From the cell containing the given text, extract its center point as [X, Y] coordinate. 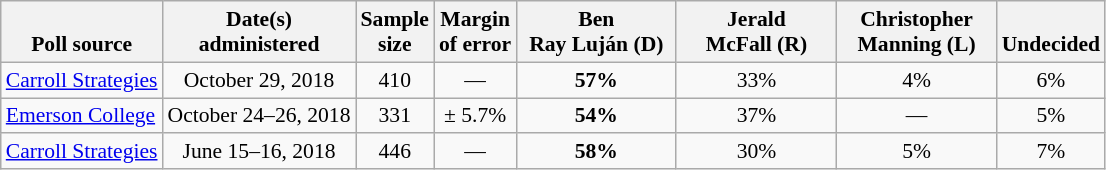
331 [395, 116]
October 24–26, 2018 [260, 116]
4% [917, 80]
33% [756, 80]
7% [1051, 152]
446 [395, 152]
57% [596, 80]
October 29, 2018 [260, 80]
Emerson College [82, 116]
± 5.7% [475, 116]
6% [1051, 80]
Undecided [1051, 32]
30% [756, 152]
410 [395, 80]
58% [596, 152]
Samplesize [395, 32]
Poll source [82, 32]
Date(s)administered [260, 32]
JeraldMcFall (R) [756, 32]
BenRay Luján (D) [596, 32]
37% [756, 116]
ChristopherManning (L) [917, 32]
Marginof error [475, 32]
54% [596, 116]
June 15–16, 2018 [260, 152]
